From the cell containing the given text, extract its center point as (X, Y) coordinate. 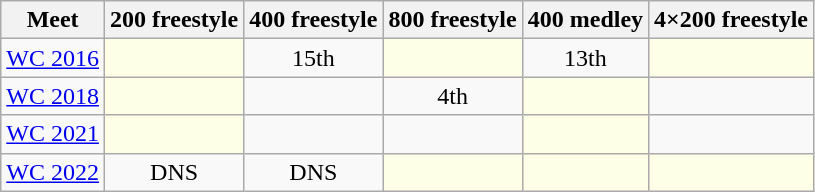
4×200 freestyle (732, 20)
4th (452, 96)
WC 2018 (53, 96)
Meet (53, 20)
WC 2016 (53, 58)
400 medley (585, 20)
400 freestyle (314, 20)
WC 2022 (53, 172)
WC 2021 (53, 134)
800 freestyle (452, 20)
15th (314, 58)
13th (585, 58)
200 freestyle (174, 20)
